Detect which cell encompasses the target text, then output its (x, y) center coordinate. 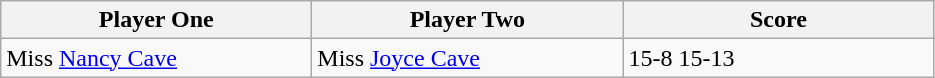
Player One (156, 20)
Score (778, 20)
Miss Joyce Cave (468, 58)
Miss Nancy Cave (156, 58)
15-8 15-13 (778, 58)
Player Two (468, 20)
